Detect which cell encompasses the target text, then output its (X, Y) center coordinate. 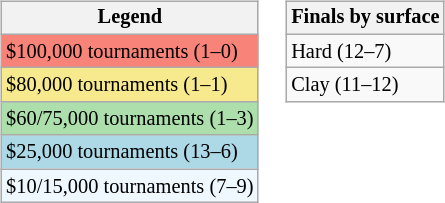
$100,000 tournaments (1–0) (130, 51)
Hard (12–7) (365, 51)
$25,000 tournaments (13–6) (130, 152)
Finals by surface (365, 18)
$60/75,000 tournaments (1–3) (130, 119)
Legend (130, 18)
$10/15,000 tournaments (7–9) (130, 186)
Clay (11–12) (365, 85)
$80,000 tournaments (1–1) (130, 85)
